Find where the given text appears and provide that cell's center as [x, y] coordinate. 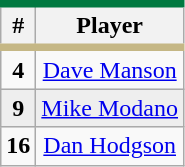
Dan Hodgson [110, 146]
4 [18, 68]
Mike Modano [110, 108]
Player [110, 26]
# [18, 26]
16 [18, 146]
9 [18, 108]
Dave Manson [110, 68]
